Find where the given text appears and provide that cell's center as (x, y) coordinate. 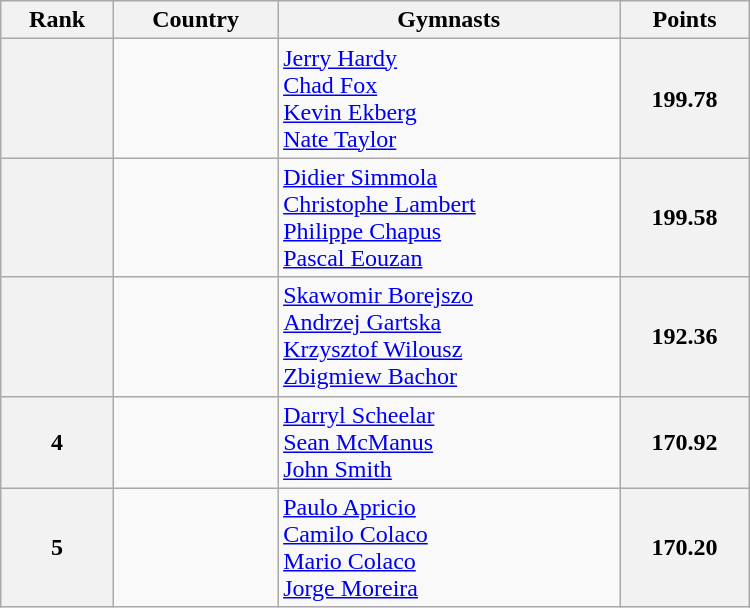
199.78 (684, 98)
192.36 (684, 336)
Paulo Apricio Camilo Colaco Mario Colaco Jorge Moreira (449, 548)
5 (58, 548)
170.20 (684, 548)
Rank (58, 20)
199.58 (684, 218)
Points (684, 20)
Country (195, 20)
Gymnasts (449, 20)
Darryl Scheelar Sean McManus John Smith (449, 442)
170.92 (684, 442)
Jerry Hardy Chad Fox Kevin Ekberg Nate Taylor (449, 98)
Skawomir Borejszo Andrzej Gartska Krzysztof Wilousz Zbigmiew Bachor (449, 336)
4 (58, 442)
Didier Simmola Christophe Lambert Philippe Chapus Pascal Eouzan (449, 218)
